Output the [X, Y] coordinate of the center of the cell containing the given text.  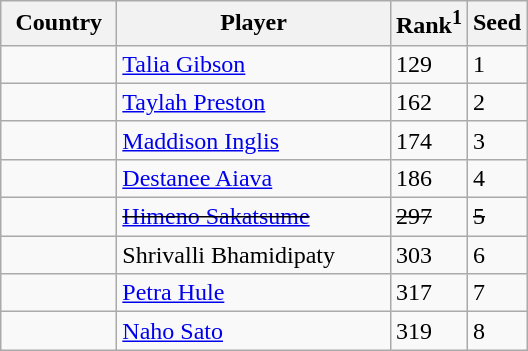
317 [428, 293]
4 [496, 178]
7 [496, 293]
129 [428, 64]
319 [428, 331]
1 [496, 64]
Rank1 [428, 24]
Talia Gibson [254, 64]
174 [428, 140]
6 [496, 255]
297 [428, 217]
Petra Hule [254, 293]
Shrivalli Bhamidipaty [254, 255]
303 [428, 255]
Country [59, 24]
8 [496, 331]
5 [496, 217]
186 [428, 178]
Seed [496, 24]
Himeno Sakatsume [254, 217]
Maddison Inglis [254, 140]
Taylah Preston [254, 102]
Naho Sato [254, 331]
3 [496, 140]
162 [428, 102]
2 [496, 102]
Player [254, 24]
Destanee Aiava [254, 178]
